Detect which cell encompasses the target text, then output its (X, Y) center coordinate. 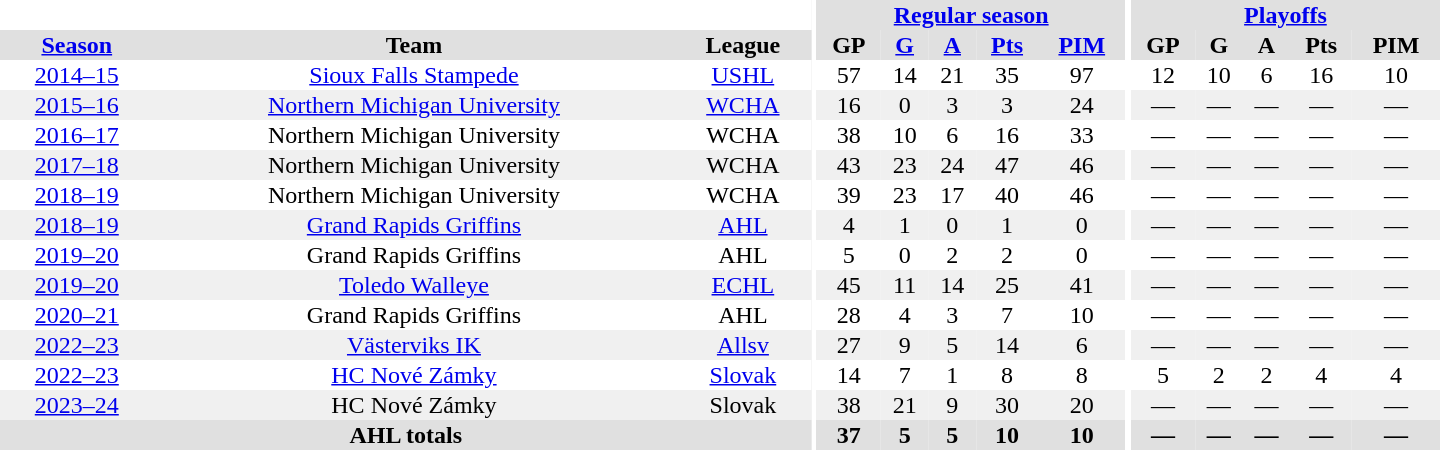
41 (1082, 285)
2020–21 (77, 315)
Allsv (742, 345)
45 (849, 285)
25 (1007, 285)
Regular season (972, 15)
USHL (742, 75)
AHL totals (406, 435)
Playoffs (1286, 15)
37 (849, 435)
27 (849, 345)
35 (1007, 75)
Toledo Walleye (414, 285)
2016–17 (77, 135)
30 (1007, 405)
17 (952, 195)
Team (414, 45)
39 (849, 195)
2017–18 (77, 165)
2023–24 (77, 405)
League (742, 45)
Season (77, 45)
Västerviks IK (414, 345)
33 (1082, 135)
20 (1082, 405)
12 (1163, 75)
28 (849, 315)
97 (1082, 75)
2014–15 (77, 75)
ECHL (742, 285)
43 (849, 165)
47 (1007, 165)
2015–16 (77, 105)
57 (849, 75)
Sioux Falls Stampede (414, 75)
11 (905, 285)
40 (1007, 195)
